Determine the (x, y) coordinate at the center of the cell enclosing the given text.  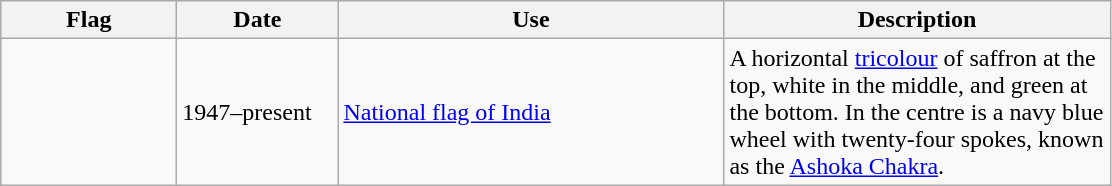
Description (917, 20)
National flag of India (531, 112)
Date (258, 20)
Use (531, 20)
1947–present (258, 112)
Flag (89, 20)
